Scan for the cell matching the given text and deliver its (x, y) coordinate at center. 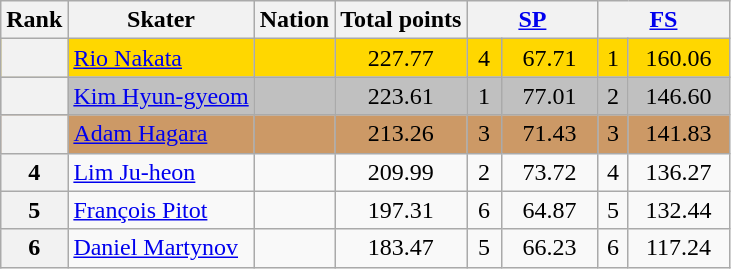
Lim Ju-heon (161, 172)
223.61 (401, 96)
64.87 (550, 210)
Skater (161, 20)
Rank (34, 20)
Total points (401, 20)
Adam Hagara (161, 134)
209.99 (401, 172)
Daniel Martynov (161, 248)
77.01 (550, 96)
136.27 (678, 172)
François Pitot (161, 210)
197.31 (401, 210)
FS (664, 20)
73.72 (550, 172)
183.47 (401, 248)
66.23 (550, 248)
SP (532, 20)
132.44 (678, 210)
227.77 (401, 58)
141.83 (678, 134)
67.71 (550, 58)
Rio Nakata (161, 58)
213.26 (401, 134)
71.43 (550, 134)
Nation (294, 20)
Kim Hyun-gyeom (161, 96)
146.60 (678, 96)
117.24 (678, 248)
160.06 (678, 58)
